Extract the [X, Y] coordinate from the center of the cell holding the provided text.  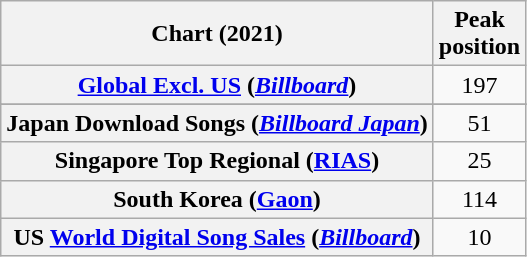
South Korea (Gaon) [218, 199]
25 [479, 161]
Peakposition [479, 34]
Chart (2021) [218, 34]
Japan Download Songs (Billboard Japan) [218, 123]
10 [479, 237]
51 [479, 123]
US World Digital Song Sales (Billboard) [218, 237]
197 [479, 85]
Singapore Top Regional (RIAS) [218, 161]
114 [479, 199]
Global Excl. US (Billboard) [218, 85]
